Provide the [X, Y] coordinate of the cell's center where the given text is located.  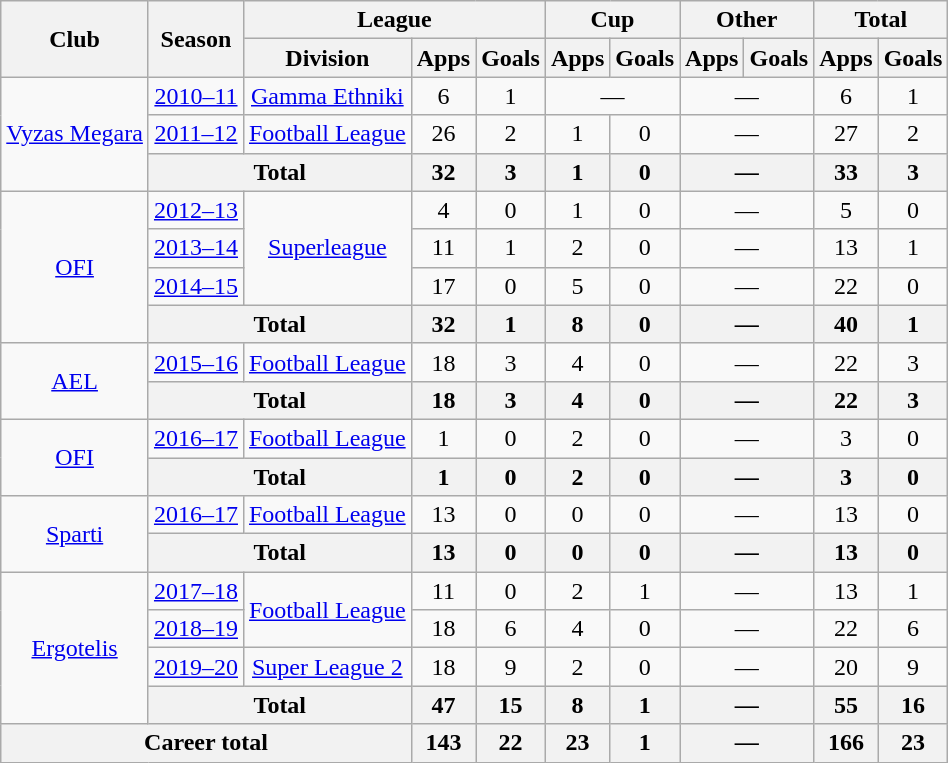
2010–11 [196, 96]
33 [846, 172]
20 [846, 667]
Other [747, 20]
Cup [612, 20]
Vyzas Megara [75, 134]
2019–20 [196, 667]
2017–18 [196, 591]
Sparti [75, 534]
Superleague [327, 248]
Career total [206, 743]
17 [443, 286]
Division [327, 58]
26 [443, 134]
Ergotelis [75, 648]
Super League 2 [327, 667]
2015–16 [196, 362]
16 [913, 705]
2013–14 [196, 248]
143 [443, 743]
47 [443, 705]
League [394, 20]
2018–19 [196, 629]
2014–15 [196, 286]
Season [196, 39]
Gamma Ethniki [327, 96]
55 [846, 705]
2011–12 [196, 134]
15 [511, 705]
27 [846, 134]
Club [75, 39]
AEL [75, 381]
2012–13 [196, 210]
40 [846, 324]
166 [846, 743]
